Extract the (X, Y) coordinate from the center of the cell holding the provided text.  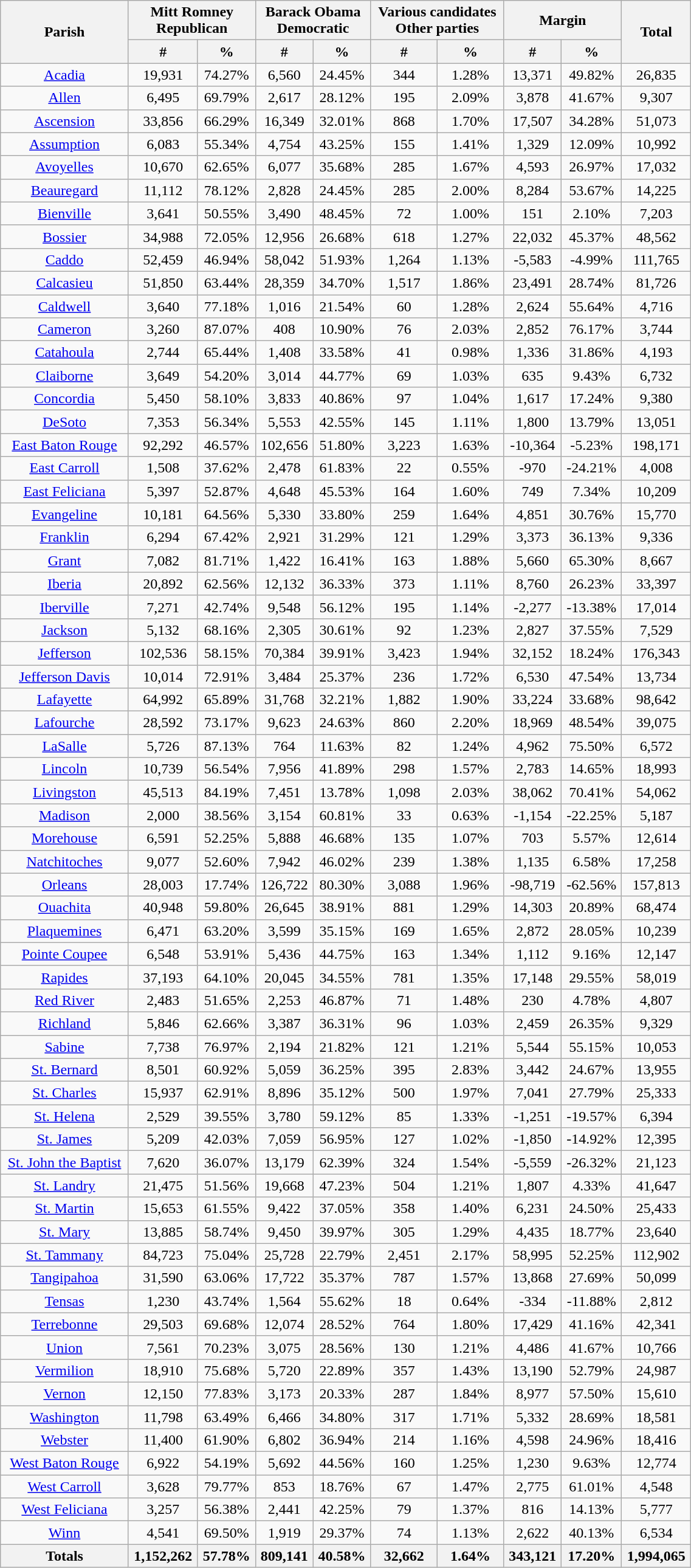
82 (404, 746)
57.50% (592, 1394)
3,780 (284, 1116)
38,062 (532, 792)
St. James (64, 1139)
1,152,262 (163, 1556)
10,014 (163, 677)
20.89% (592, 908)
1.47% (470, 1487)
18,969 (532, 723)
4,807 (656, 1000)
39,075 (656, 723)
28,592 (163, 723)
20,892 (163, 584)
10,053 (656, 1046)
84,723 (163, 1255)
1.43% (470, 1370)
64,992 (163, 700)
7,059 (284, 1139)
22 (404, 468)
70.41% (592, 792)
24,987 (656, 1370)
West Carroll (64, 1487)
-334 (532, 1301)
26,645 (284, 908)
62.66% (226, 1023)
2.20% (470, 723)
1,617 (532, 399)
60 (404, 306)
35.12% (342, 1093)
781 (404, 977)
-5,559 (532, 1162)
126,722 (284, 885)
4,486 (532, 1347)
287 (404, 1394)
32.01% (342, 121)
-22.25% (592, 815)
7.34% (592, 491)
50,099 (656, 1278)
Webster (64, 1440)
28,359 (284, 283)
18.76% (342, 1487)
97 (404, 399)
65.89% (226, 700)
239 (404, 862)
56.54% (226, 769)
48,562 (656, 237)
4,754 (284, 144)
17,507 (532, 121)
Evangeline (64, 514)
17,258 (656, 862)
1.96% (470, 885)
17.74% (226, 885)
1.33% (470, 1116)
28,003 (163, 885)
Acadia (64, 75)
230 (532, 1000)
76 (404, 330)
6,394 (656, 1116)
26.97% (592, 167)
Madison (64, 815)
3,649 (163, 376)
2,783 (532, 769)
130 (404, 1347)
Assumption (64, 144)
2.10% (592, 213)
7,041 (532, 1093)
Ascension (64, 121)
52,459 (163, 260)
LaSalle (64, 746)
19,668 (284, 1186)
Terrebonne (64, 1324)
21,475 (163, 1186)
5,692 (284, 1463)
35.68% (342, 167)
-13.38% (592, 607)
7,082 (163, 561)
5,330 (284, 514)
3,442 (532, 1070)
-62.56% (592, 885)
3,423 (404, 653)
56.95% (342, 1139)
3,599 (284, 931)
5,132 (163, 630)
9,307 (656, 98)
77.83% (226, 1394)
1.88% (470, 561)
10,239 (656, 931)
31,768 (284, 700)
635 (532, 376)
305 (404, 1232)
Natchitoches (64, 862)
40.58% (342, 1556)
Winn (64, 1533)
Caddo (64, 260)
79 (404, 1510)
36.25% (342, 1070)
63.20% (226, 931)
80.30% (342, 885)
3,490 (284, 213)
236 (404, 677)
Margin (563, 21)
3,833 (284, 399)
2,852 (532, 330)
28.05% (592, 931)
10,739 (163, 769)
17,429 (532, 1324)
Jefferson Davis (64, 677)
21,123 (656, 1162)
53.91% (226, 954)
Various candidatesOther parties (438, 21)
West Feliciana (64, 1510)
40,948 (163, 908)
59.12% (342, 1116)
26.35% (592, 1023)
13,734 (656, 677)
8,896 (284, 1093)
Calcasieu (64, 283)
13,051 (656, 422)
35.15% (342, 931)
111,765 (656, 260)
13,885 (163, 1232)
11,400 (163, 1440)
1.80% (470, 1324)
373 (404, 584)
Rapides (64, 977)
-1,154 (532, 815)
5.57% (592, 838)
Cameron (64, 330)
8,667 (656, 561)
3,075 (284, 1347)
45.37% (592, 237)
85 (404, 1116)
38.56% (226, 815)
48.54% (592, 723)
76.97% (226, 1046)
72.91% (226, 677)
809,141 (284, 1556)
3,484 (284, 677)
2,529 (163, 1116)
58.10% (226, 399)
Mitt RomneyRepublican (192, 21)
1.84% (470, 1394)
1.40% (470, 1209)
Avoyelles (64, 167)
62.65% (226, 167)
618 (404, 237)
39.55% (226, 1116)
2.09% (470, 98)
Total (656, 32)
22,032 (532, 237)
Iberville (64, 607)
1.94% (470, 653)
44.75% (342, 954)
8,284 (532, 190)
27.69% (592, 1278)
38.91% (342, 908)
1.86% (470, 283)
1.25% (470, 1463)
1,919 (284, 1533)
96 (404, 1023)
2,775 (532, 1487)
62.91% (226, 1093)
1.27% (470, 237)
11.63% (342, 746)
395 (404, 1070)
34,988 (163, 237)
58,019 (656, 977)
Red River (64, 1000)
12,774 (656, 1463)
4,193 (656, 353)
69.68% (226, 1324)
1.54% (470, 1162)
Lafayette (64, 700)
-5.23% (592, 445)
135 (404, 838)
42.74% (226, 607)
51.65% (226, 1000)
31,590 (163, 1278)
7,271 (163, 607)
Jackson (64, 630)
7,203 (656, 213)
5,720 (284, 1370)
16.41% (342, 561)
87.07% (226, 330)
500 (404, 1093)
5,332 (532, 1417)
St. John the Baptist (64, 1162)
36.94% (342, 1440)
71 (404, 1000)
2,483 (163, 1000)
1.24% (470, 746)
5,553 (284, 422)
6,231 (532, 1209)
Tangipahoa (64, 1278)
4,435 (532, 1232)
14.13% (592, 1510)
33.80% (342, 514)
47.54% (592, 677)
3,014 (284, 376)
-970 (532, 468)
44.77% (342, 376)
61.83% (342, 468)
-1,850 (532, 1139)
298 (404, 769)
1,336 (532, 353)
2,305 (284, 630)
66.29% (226, 121)
8,977 (532, 1394)
Sabine (64, 1046)
-11.88% (592, 1301)
749 (532, 491)
7,956 (284, 769)
1,016 (284, 306)
176,343 (656, 653)
24.50% (592, 1209)
1.71% (470, 1417)
1.70% (470, 121)
155 (404, 144)
6,548 (163, 954)
77.18% (226, 306)
8,760 (532, 584)
34.28% (592, 121)
9.16% (592, 954)
157,813 (656, 885)
Allen (64, 98)
-10,364 (532, 445)
34.55% (342, 977)
33,224 (532, 700)
4,648 (284, 491)
23,640 (656, 1232)
2,622 (532, 1533)
31.29% (342, 537)
Barack ObamaDemocratic (313, 21)
22.79% (342, 1255)
1.02% (470, 1139)
3,387 (284, 1023)
73.17% (226, 723)
3,744 (656, 330)
51.93% (342, 260)
69 (404, 376)
1,508 (163, 468)
7,561 (163, 1347)
58,042 (284, 260)
69.79% (226, 98)
1,422 (284, 561)
17,722 (284, 1278)
51,073 (656, 121)
54.20% (226, 376)
Concordia (64, 399)
1,135 (532, 862)
-98,719 (532, 885)
61.55% (226, 1209)
9,329 (656, 1023)
36.31% (342, 1023)
27.79% (592, 1093)
St. Helena (64, 1116)
East Carroll (64, 468)
9,623 (284, 723)
0.55% (470, 468)
2,459 (532, 1023)
46.87% (342, 1000)
16,349 (284, 121)
6,294 (163, 537)
6,560 (284, 75)
39.97% (342, 1232)
12,614 (656, 838)
Richland (64, 1023)
9,336 (656, 537)
6,495 (163, 98)
4,598 (532, 1440)
1.04% (470, 399)
West Baton Rouge (64, 1463)
29,503 (163, 1324)
84.19% (226, 792)
25.37% (342, 677)
102,656 (284, 445)
127 (404, 1139)
2,812 (656, 1301)
1,329 (532, 144)
Catahoula (64, 353)
4,593 (532, 167)
4,008 (656, 468)
64.56% (226, 514)
1.72% (470, 677)
5,450 (163, 399)
6,802 (284, 1440)
6.58% (592, 862)
17.24% (592, 399)
2,253 (284, 1000)
3,640 (163, 306)
Vernon (64, 1394)
36.13% (592, 537)
6,732 (656, 376)
2,921 (284, 537)
43.25% (342, 144)
33 (404, 815)
5,059 (284, 1070)
3,223 (404, 445)
33,397 (656, 584)
5,544 (532, 1046)
15,937 (163, 1093)
160 (404, 1463)
18,581 (656, 1417)
317 (404, 1417)
68.16% (226, 630)
19,931 (163, 75)
54,062 (656, 792)
-26.32% (592, 1162)
56.12% (342, 607)
52.79% (592, 1370)
5,397 (163, 491)
1.23% (470, 630)
65.30% (592, 561)
68,474 (656, 908)
9.63% (592, 1463)
Parish (64, 32)
2,828 (284, 190)
98,642 (656, 700)
St. Mary (64, 1232)
75.50% (592, 746)
1.48% (470, 1000)
10.90% (342, 330)
1,564 (284, 1301)
1.34% (470, 954)
59.80% (226, 908)
1.63% (470, 445)
9,450 (284, 1232)
Washington (64, 1417)
-1,251 (532, 1116)
65.44% (226, 353)
49.82% (592, 75)
6,466 (284, 1417)
2,744 (163, 353)
2,827 (532, 630)
33.68% (592, 700)
62.56% (226, 584)
0.64% (470, 1301)
East Baton Rouge (64, 445)
6,471 (163, 931)
2,872 (532, 931)
7,353 (163, 422)
41.16% (592, 1324)
2,617 (284, 98)
8,501 (163, 1070)
-2,277 (532, 607)
Orleans (64, 885)
37.62% (226, 468)
20,045 (284, 977)
36.07% (226, 1162)
64.10% (226, 977)
79.77% (226, 1487)
0.98% (470, 353)
Iberia (64, 584)
11,112 (163, 190)
42.25% (342, 1510)
816 (532, 1510)
0.63% (470, 815)
504 (404, 1186)
3,088 (404, 885)
46.68% (342, 838)
5,888 (284, 838)
1,994,065 (656, 1556)
5,726 (163, 746)
46.57% (226, 445)
12,074 (284, 1324)
26.68% (342, 237)
39.91% (342, 653)
St. Charles (64, 1093)
5,187 (656, 815)
3,628 (163, 1487)
East Feliciana (64, 491)
33,856 (163, 121)
25,333 (656, 1093)
5,777 (656, 1510)
-24.21% (592, 468)
1,408 (284, 353)
2,194 (284, 1046)
1,517 (404, 283)
Lincoln (64, 769)
1.16% (470, 1440)
6,083 (163, 144)
3,641 (163, 213)
145 (404, 422)
259 (404, 514)
63.44% (226, 283)
7,942 (284, 862)
81.71% (226, 561)
5,209 (163, 1139)
1.14% (470, 607)
2,451 (404, 1255)
74 (404, 1533)
72.05% (226, 237)
34.80% (342, 1417)
18,993 (656, 769)
52.87% (226, 491)
29.37% (342, 1533)
5,846 (163, 1023)
61.01% (592, 1487)
Tensas (64, 1301)
28.52% (342, 1324)
Ouachita (64, 908)
70.23% (226, 1347)
57.78% (226, 1556)
4,851 (532, 514)
4,548 (656, 1487)
St. Tammany (64, 1255)
87.13% (226, 746)
Caldwell (64, 306)
28.12% (342, 98)
12,150 (163, 1394)
7,451 (284, 792)
15,770 (656, 514)
17,014 (656, 607)
10,670 (163, 167)
56.38% (226, 1510)
51.80% (342, 445)
4.78% (592, 1000)
63.49% (226, 1417)
46.94% (226, 260)
2.00% (470, 190)
4.33% (592, 1186)
21.82% (342, 1046)
17,148 (532, 977)
70,384 (284, 653)
55.34% (226, 144)
12,132 (284, 584)
6,534 (656, 1533)
357 (404, 1370)
21.54% (342, 306)
2,441 (284, 1510)
34.70% (342, 283)
37.55% (592, 630)
41,647 (656, 1186)
4,541 (163, 1533)
2,000 (163, 815)
1.67% (470, 167)
112,902 (656, 1255)
DeSoto (64, 422)
10,992 (656, 144)
10,209 (656, 491)
10,181 (163, 514)
26,835 (656, 75)
868 (404, 121)
Claiborne (64, 376)
58,995 (532, 1255)
1.65% (470, 931)
14.65% (592, 769)
18.77% (592, 1232)
2.83% (470, 1070)
13,868 (532, 1278)
46.02% (342, 862)
41.89% (342, 769)
1,264 (404, 260)
9.43% (592, 376)
60.92% (226, 1070)
1,098 (404, 792)
58.15% (226, 653)
63.06% (226, 1278)
102,536 (163, 653)
1.90% (470, 700)
72 (404, 213)
30.61% (342, 630)
13.79% (592, 422)
Grant (64, 561)
15,610 (656, 1394)
Plaquemines (64, 931)
Pointe Coupee (64, 954)
1.60% (470, 491)
358 (404, 1209)
9,077 (163, 862)
42,341 (656, 1324)
10,766 (656, 1347)
23,491 (532, 283)
5,436 (284, 954)
3,373 (532, 537)
3,257 (163, 1510)
28.69% (592, 1417)
15,653 (163, 1209)
45.53% (342, 491)
24.67% (592, 1070)
214 (404, 1440)
32.21% (342, 700)
1.97% (470, 1093)
37.05% (342, 1209)
17,032 (656, 167)
Morehouse (64, 838)
18,416 (656, 1440)
53.67% (592, 190)
58.74% (226, 1232)
5,660 (532, 561)
2.17% (470, 1255)
75.68% (226, 1370)
12.09% (592, 144)
344 (404, 75)
St. Landry (64, 1186)
18 (404, 1301)
13.78% (342, 792)
42.03% (226, 1139)
54.19% (226, 1463)
28.56% (342, 1347)
51,850 (163, 283)
408 (284, 330)
11,798 (163, 1417)
-19.57% (592, 1116)
2,478 (284, 468)
14,225 (656, 190)
56.34% (226, 422)
Franklin (64, 537)
198,171 (656, 445)
7,738 (163, 1046)
51.56% (226, 1186)
41 (404, 353)
787 (404, 1278)
Union (64, 1347)
Bossier (64, 237)
18.24% (592, 653)
14,303 (532, 908)
324 (404, 1162)
13,371 (532, 75)
4,962 (532, 746)
67 (404, 1487)
92 (404, 630)
881 (404, 908)
12,395 (656, 1139)
22.89% (342, 1370)
Totals (64, 1556)
6,077 (284, 167)
44.56% (342, 1463)
1,112 (532, 954)
9,380 (656, 399)
29.55% (592, 977)
52.60% (226, 862)
1.41% (470, 144)
1,807 (532, 1186)
1,800 (532, 422)
31.86% (592, 353)
76.17% (592, 330)
40.13% (592, 1533)
55.15% (592, 1046)
60.81% (342, 815)
7,620 (163, 1162)
1.38% (470, 862)
1.35% (470, 977)
St. Bernard (64, 1070)
Vermilion (64, 1370)
3,154 (284, 815)
37,193 (163, 977)
1,882 (404, 700)
81,726 (656, 283)
32,152 (532, 653)
67.42% (226, 537)
1.37% (470, 1510)
6,591 (163, 838)
7,529 (656, 630)
35.37% (342, 1278)
17.20% (592, 1556)
55.64% (592, 306)
St. Martin (64, 1209)
3,173 (284, 1394)
36.33% (342, 584)
-14.92% (592, 1139)
75.04% (226, 1255)
43.74% (226, 1301)
169 (404, 931)
4,716 (656, 306)
703 (532, 838)
40.86% (342, 399)
30.76% (592, 514)
48.45% (342, 213)
62.39% (342, 1162)
1.07% (470, 838)
50.55% (226, 213)
69.50% (226, 1533)
Jefferson (64, 653)
32,662 (404, 1556)
151 (532, 213)
2,624 (532, 306)
61.90% (226, 1440)
45,513 (163, 792)
13,179 (284, 1162)
26.23% (592, 584)
6,572 (656, 746)
6,530 (532, 677)
33.58% (342, 353)
343,121 (532, 1556)
-4.99% (592, 260)
860 (404, 723)
3,260 (163, 330)
55.62% (342, 1301)
9,548 (284, 607)
6,922 (163, 1463)
42.55% (342, 422)
Livingston (64, 792)
25,728 (284, 1255)
12,147 (656, 954)
853 (284, 1487)
28.74% (592, 283)
74.27% (226, 75)
47.23% (342, 1186)
164 (404, 491)
9,422 (284, 1209)
18,910 (163, 1370)
Lafourche (64, 723)
Bienville (64, 213)
24.63% (342, 723)
13,190 (532, 1370)
92,292 (163, 445)
25,433 (656, 1209)
20.33% (342, 1394)
3,878 (532, 98)
Beauregard (64, 190)
-5,583 (532, 260)
78.12% (226, 190)
1.00% (470, 213)
24.96% (592, 1440)
12,956 (284, 237)
13,955 (656, 1070)
